Return (X, Y) of the center of cell containing provided text 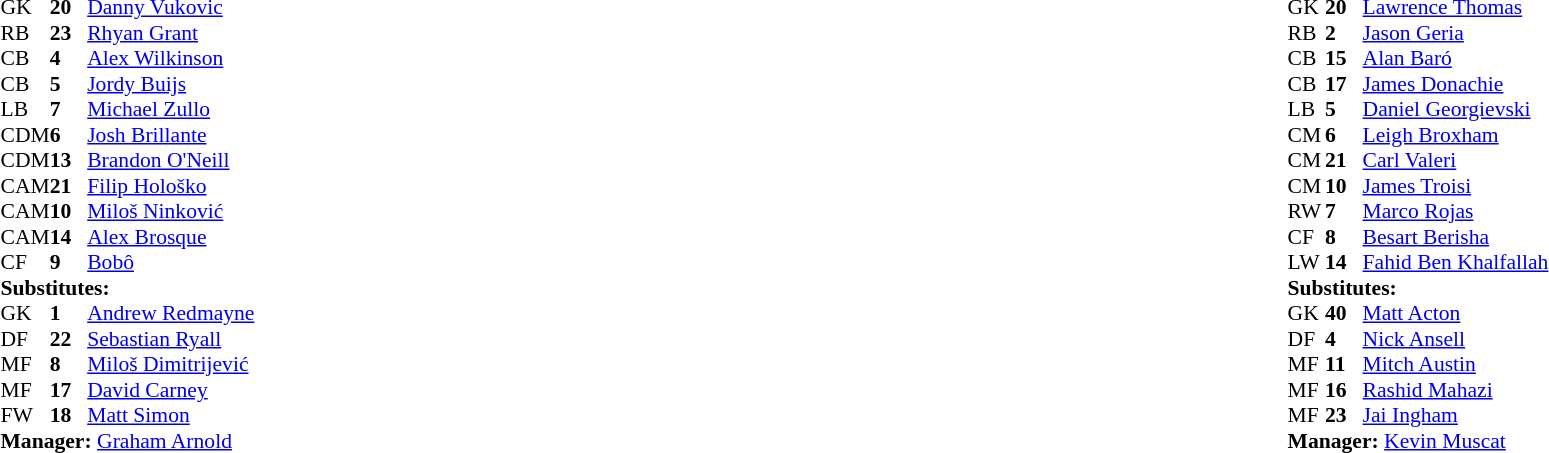
Marco Rojas (1456, 211)
RW (1307, 211)
Andrew Redmayne (170, 313)
Rashid Mahazi (1456, 390)
2 (1344, 33)
16 (1344, 390)
Miloš Ninković (170, 211)
Besart Berisha (1456, 237)
James Troisi (1456, 186)
FW (24, 415)
Mitch Austin (1456, 365)
18 (69, 415)
Rhyan Grant (170, 33)
Matt Simon (170, 415)
40 (1344, 313)
Leigh Broxham (1456, 135)
9 (69, 263)
Sebastian Ryall (170, 339)
Josh Brillante (170, 135)
James Donachie (1456, 84)
Brandon O'Neill (170, 161)
11 (1344, 365)
Bobô (170, 263)
Michael Zullo (170, 109)
Alan Baró (1456, 59)
Nick Ansell (1456, 339)
Fahid Ben Khalfallah (1456, 263)
Alex Brosque (170, 237)
David Carney (170, 390)
Jason Geria (1456, 33)
Alex Wilkinson (170, 59)
13 (69, 161)
Filip Hološko (170, 186)
Jordy Buijs (170, 84)
Miloš Dimitrijević (170, 365)
Daniel Georgievski (1456, 109)
Matt Acton (1456, 313)
1 (69, 313)
22 (69, 339)
15 (1344, 59)
Carl Valeri (1456, 161)
Jai Ingham (1456, 415)
LW (1307, 263)
